Locate the cell with the specified text and output its [X, Y] center coordinate. 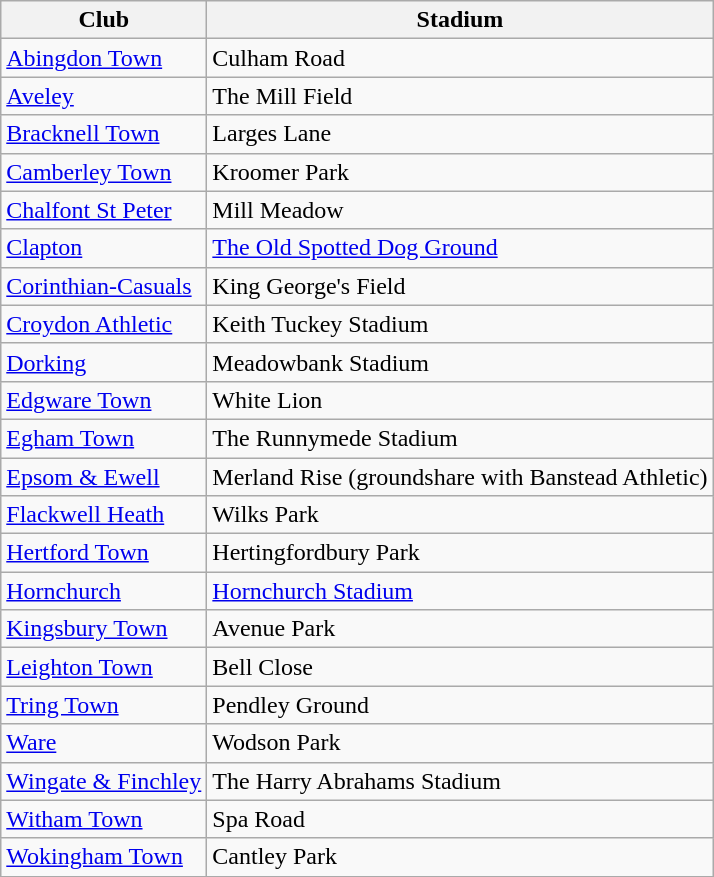
Abingdon Town [104, 58]
Corinthian-Casuals [104, 286]
King George's Field [460, 286]
Hertingfordbury Park [460, 553]
Witham Town [104, 819]
Bracknell Town [104, 134]
Egham Town [104, 438]
Tring Town [104, 705]
Aveley [104, 96]
The Old Spotted Dog Ground [460, 248]
Leighton Town [104, 667]
Clapton [104, 248]
Hertford Town [104, 553]
Epsom & Ewell [104, 477]
Wokingham Town [104, 857]
Chalfont St Peter [104, 210]
Stadium [460, 20]
Bell Close [460, 667]
The Runnymede Stadium [460, 438]
Keith Tuckey Stadium [460, 324]
Kroomer Park [460, 172]
Camberley Town [104, 172]
Cantley Park [460, 857]
Larges Lane [460, 134]
Wodson Park [460, 743]
Avenue Park [460, 629]
Kingsbury Town [104, 629]
The Mill Field [460, 96]
Flackwell Heath [104, 515]
Club [104, 20]
Hornchurch Stadium [460, 591]
Hornchurch [104, 591]
Edgware Town [104, 400]
Spa Road [460, 819]
Dorking [104, 362]
Mill Meadow [460, 210]
The Harry Abrahams Stadium [460, 781]
Wingate & Finchley [104, 781]
Meadowbank Stadium [460, 362]
Merland Rise (groundshare with Banstead Athletic) [460, 477]
Croydon Athletic [104, 324]
Wilks Park [460, 515]
Ware [104, 743]
White Lion [460, 400]
Culham Road [460, 58]
Pendley Ground [460, 705]
